Return [X, Y] of the center of cell containing provided text 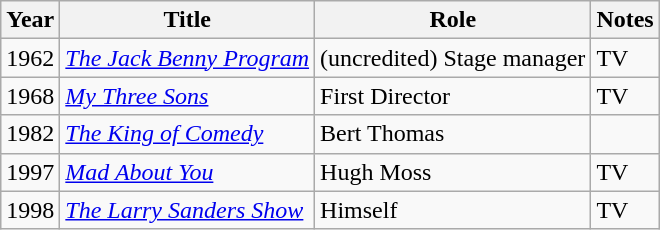
Hugh Moss [453, 172]
Title [188, 20]
The King of Comedy [188, 134]
Mad About You [188, 172]
1998 [30, 210]
First Director [453, 96]
My Three Sons [188, 96]
Notes [625, 20]
Year [30, 20]
1962 [30, 58]
Role [453, 20]
Himself [453, 210]
The Jack Benny Program [188, 58]
1982 [30, 134]
1968 [30, 96]
Bert Thomas [453, 134]
(uncredited) Stage manager [453, 58]
1997 [30, 172]
The Larry Sanders Show [188, 210]
